Find where the given text appears and provide that cell's center as (x, y) coordinate. 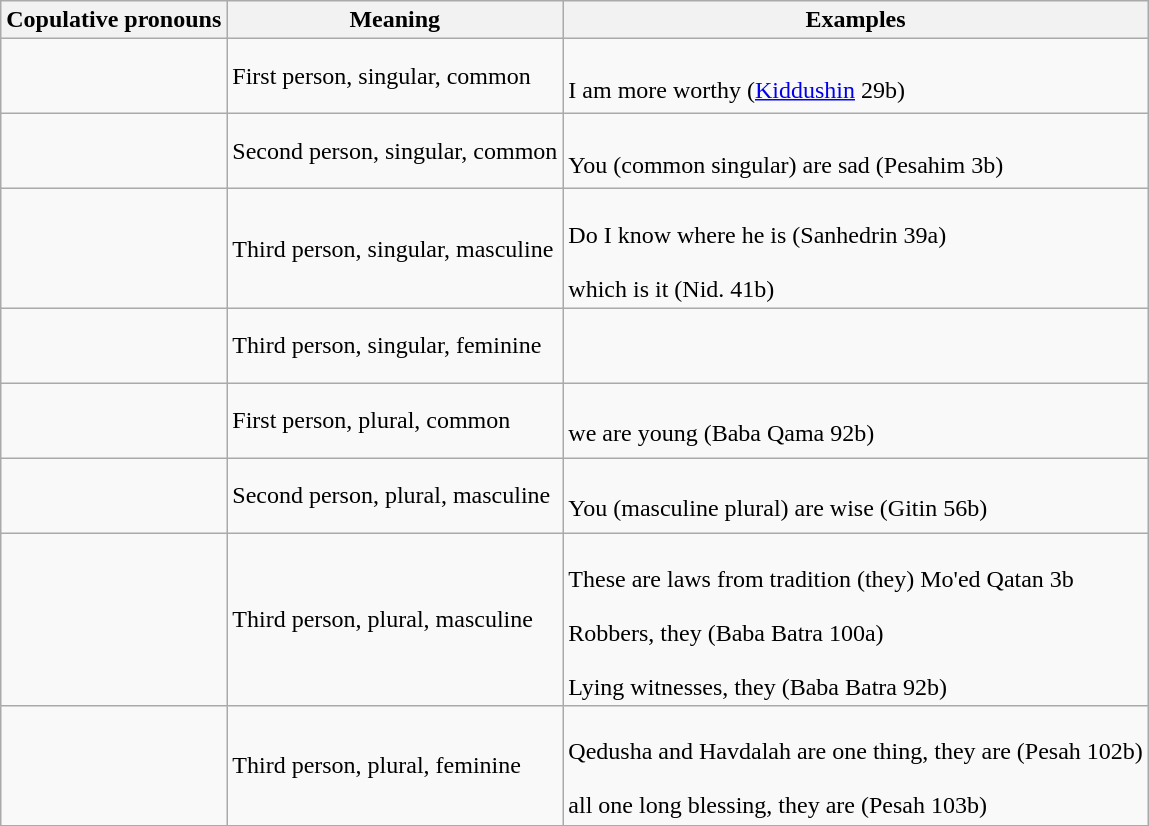
Meaning (395, 20)
Copulative pronouns (114, 20)
we are young (Baba Qama 92b) (856, 420)
Do I know where he is (Sanhedrin 39a) which is it (Nid. 41b) (856, 248)
You (masculine plural) are wise (Gitin 56b) (856, 496)
Third person, singular, masculine (395, 248)
These are laws from tradition (they) Mo'ed Qatan 3b Robbers, they (Baba Batra 100a) Lying witnesses, they (Baba Batra 92b) (856, 620)
You (common singular) are sad (Pesahim 3b) (856, 152)
Qedusha and Havdalah are one thing, they are (Pesah 102b) all one long blessing, they are (Pesah 103b) (856, 766)
Third person, singular, feminine (395, 346)
First person, singular, common (395, 76)
First person, plural, common (395, 420)
I am more worthy (Kiddushin 29b) (856, 76)
Second person, singular, common (395, 152)
Third person, plural, masculine (395, 620)
Third person, plural, feminine (395, 766)
Second person, plural, masculine (395, 496)
Examples (856, 20)
